Identify which cell holds the provided text, then report its (X, Y) central coordinate. 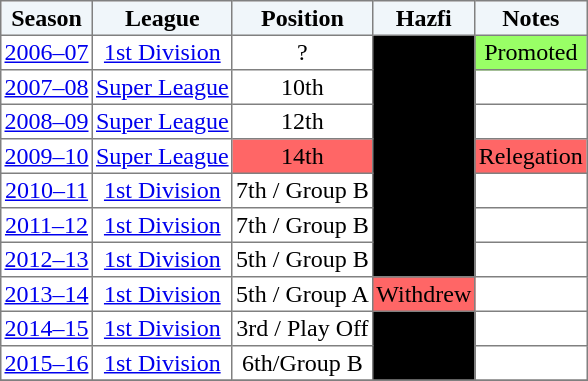
6th/Group B (302, 363)
? (302, 52)
Relegation (530, 156)
2007–08 (47, 87)
2012–13 (47, 259)
12th (302, 121)
3rd / Play Off (302, 328)
Hazfi (424, 18)
Promoted (530, 52)
14th (302, 156)
Position (302, 18)
2015–16 (47, 363)
League (162, 18)
Season (47, 18)
2013–14 (47, 294)
2009–10 (47, 156)
2006–07 (47, 52)
Notes (530, 18)
2008–09 (47, 121)
2011–12 (47, 225)
5th / Group A (302, 294)
5th / Group B (302, 259)
2014–15 (47, 328)
10th (302, 87)
Withdrew (424, 294)
2010–11 (47, 190)
